From the cell containing the given text, extract its center point as [X, Y] coordinate. 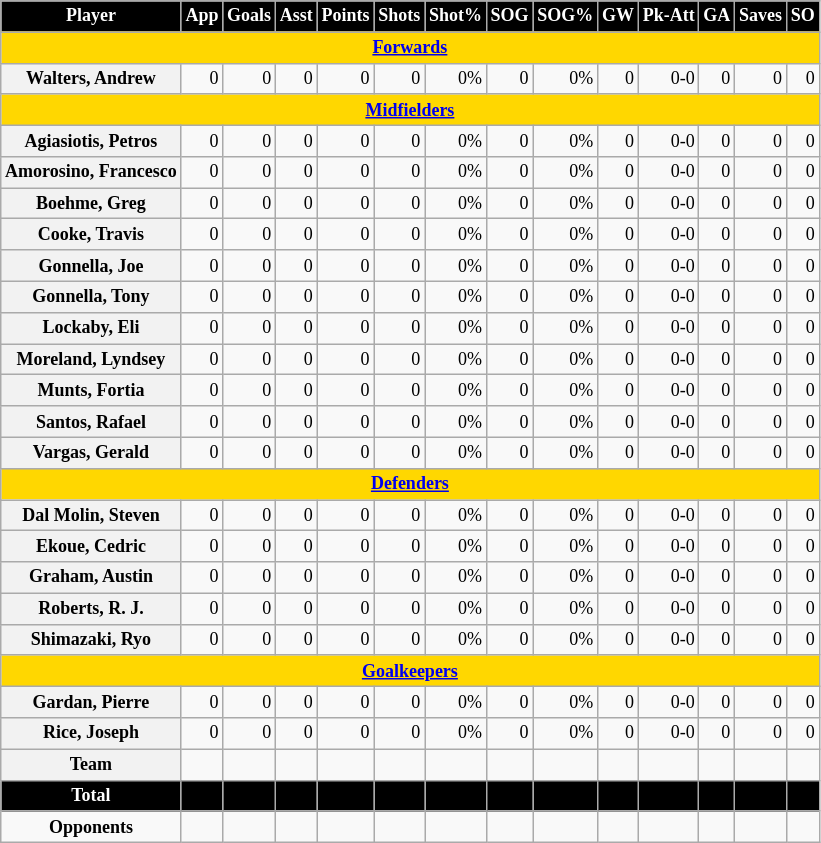
Shots [400, 16]
Boehme, Greg [91, 204]
Points [346, 16]
Goalkeepers [410, 670]
Opponents [91, 826]
Cooke, Travis [91, 234]
Ekoue, Cedric [91, 546]
Goals [250, 16]
Rice, Joseph [91, 734]
Munts, Fortia [91, 390]
Agiasiotis, Petros [91, 140]
Total [91, 796]
Gonnella, Tony [91, 296]
Walters, Andrew [91, 78]
Gonnella, Joe [91, 266]
SOG [510, 16]
Defenders [410, 484]
SO [802, 16]
Amorosino, Francesco [91, 172]
App [202, 16]
Gardan, Pierre [91, 702]
Midfielders [410, 110]
GW [618, 16]
Player [91, 16]
Team [91, 764]
SOG% [566, 16]
Saves [761, 16]
Roberts, R. J. [91, 608]
Forwards [410, 48]
Moreland, Lyndsey [91, 360]
Graham, Austin [91, 578]
Shimazaki, Ryo [91, 640]
Asst [296, 16]
Shot% [456, 16]
GA [717, 16]
Lockaby, Eli [91, 328]
Santos, Rafael [91, 422]
Vargas, Gerald [91, 452]
Pk-Att [668, 16]
Dal Molin, Steven [91, 516]
